Search for the cell housing the specified text and yield its (x, y) center coordinate. 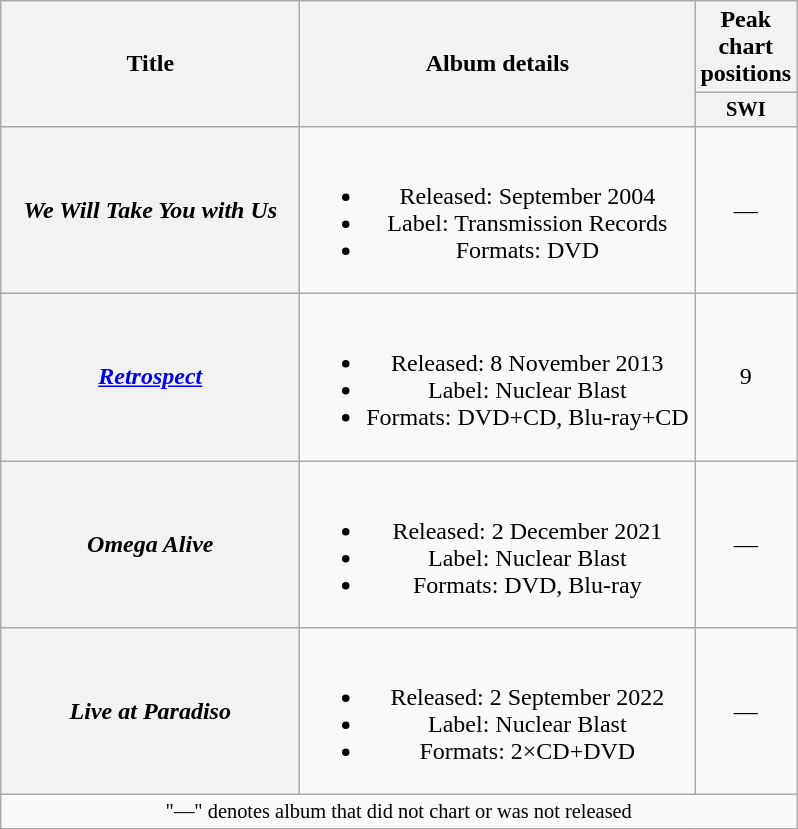
Title (150, 64)
Released: September 2004Label: Transmission RecordsFormats: DVD (498, 210)
Released: 8 November 2013Label: Nuclear BlastFormats: DVD+CD, Blu-ray+CD (498, 378)
Peak chart positions (746, 47)
Released: 2 September 2022Label: Nuclear BlastFormats: 2×CD+DVD (498, 712)
Omega Alive (150, 544)
Retrospect (150, 378)
"—" denotes album that did not chart or was not released (399, 812)
9 (746, 378)
We Will Take You with Us (150, 210)
Live at Paradiso (150, 712)
Album details (498, 64)
SWI (746, 110)
Released: 2 December 2021Label: Nuclear BlastFormats: DVD, Blu-ray (498, 544)
